Output the [x, y] coordinate of the center of the cell containing the given text.  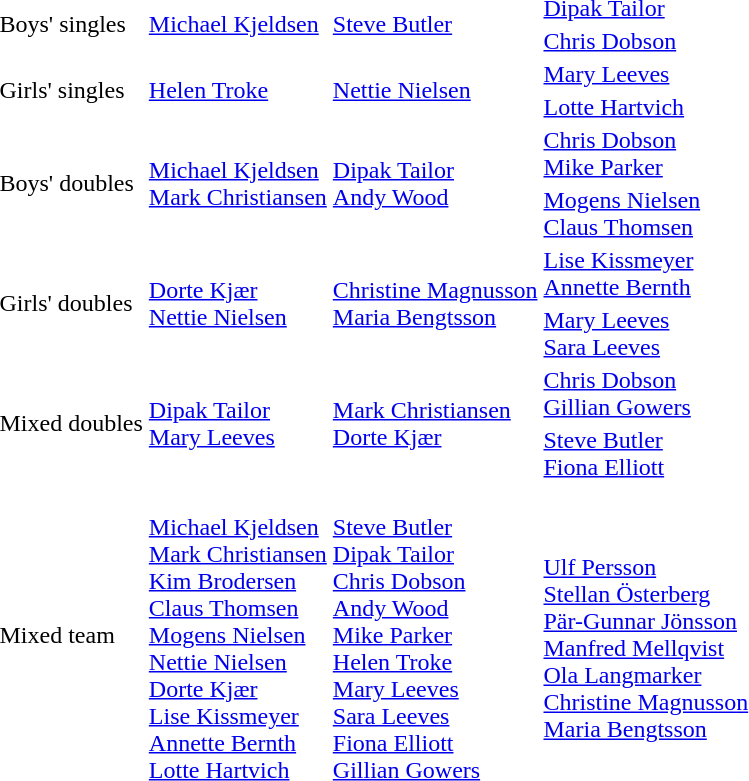
Dorte Kjær Nettie Nielsen [238, 304]
Dipak Tailor Andy Wood [435, 184]
Helen Troke [238, 90]
Michael Kjeldsen Mark Christiansen [238, 184]
Mark Christiansen Dorte Kjær [435, 424]
Dipak Tailor Mary Leeves [238, 424]
Christine Magnusson Maria Bengtsson [435, 304]
Nettie Nielsen [435, 90]
